From the cell containing the given text, extract its center point as [X, Y] coordinate. 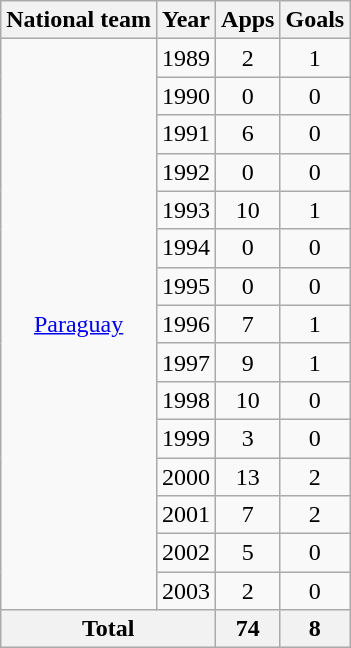
1990 [186, 96]
Paraguay [79, 324]
Total [108, 629]
1999 [186, 438]
1997 [186, 362]
Year [186, 20]
Apps [248, 20]
74 [248, 629]
National team [79, 20]
1991 [186, 134]
3 [248, 438]
Goals [315, 20]
13 [248, 477]
8 [315, 629]
9 [248, 362]
2001 [186, 515]
5 [248, 553]
2000 [186, 477]
1996 [186, 324]
2002 [186, 553]
2003 [186, 591]
1993 [186, 210]
1995 [186, 286]
6 [248, 134]
1992 [186, 172]
1989 [186, 58]
1994 [186, 248]
1998 [186, 400]
